Pinpoint the cell where the given text exists, returning its (x, y) midpoint coordinate. 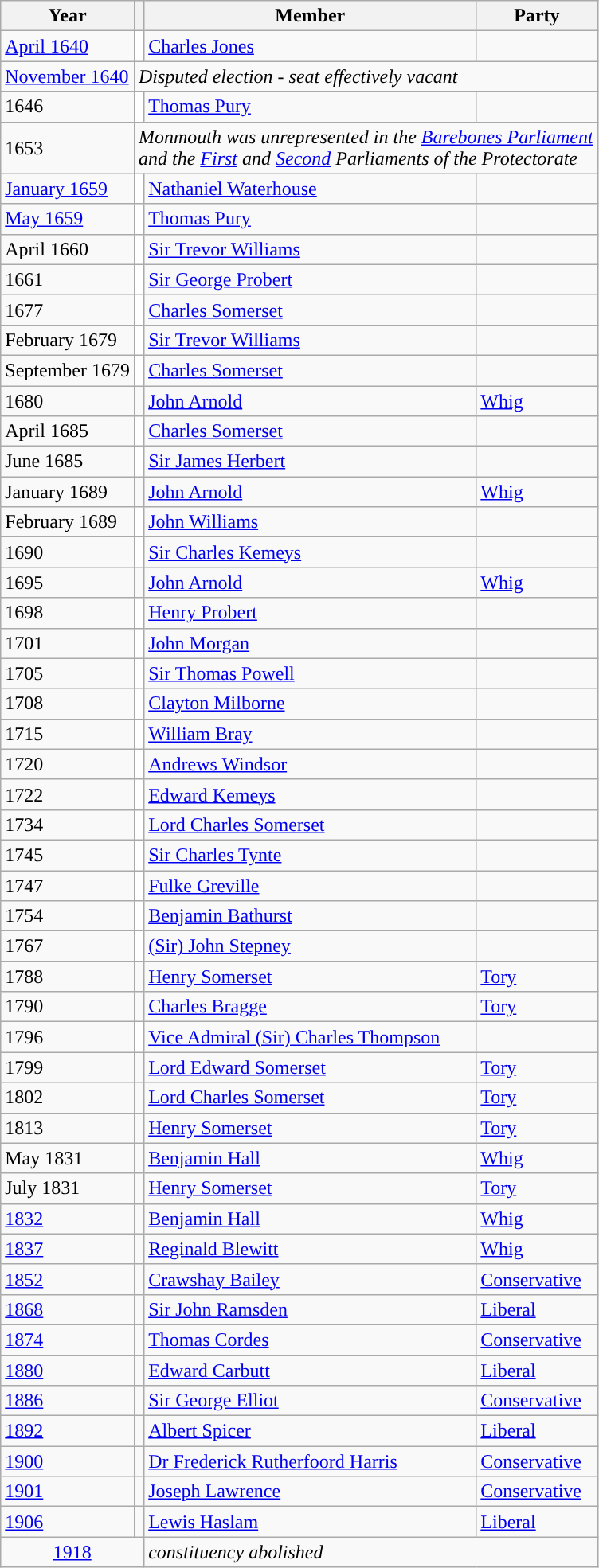
1868 (68, 1309)
Monmouth was unrepresented in the Barebones Parliament and the First and Second Parliaments of the Protectorate (366, 148)
Clayton Milborne (311, 704)
Member (311, 16)
September 1679 (68, 370)
1734 (68, 825)
1832 (68, 1219)
1900 (68, 1461)
Joseph Lawrence (311, 1492)
February 1679 (68, 340)
1661 (68, 279)
Year (68, 16)
1705 (68, 673)
Edward Kemeys (311, 794)
1796 (68, 1037)
Vice Admiral (Sir) Charles Thompson (311, 1037)
1892 (68, 1431)
1767 (68, 946)
1653 (68, 148)
1690 (68, 552)
Andrews Windsor (311, 764)
May 1659 (68, 219)
1874 (68, 1340)
April 1660 (68, 249)
1906 (68, 1522)
1720 (68, 764)
1754 (68, 916)
1698 (68, 613)
1901 (68, 1492)
Lewis Haslam (311, 1522)
Edward Carbutt (311, 1370)
1747 (68, 886)
Sir John Ramsden (311, 1309)
1680 (68, 400)
1790 (68, 1007)
Sir Thomas Powell (311, 673)
Sir Charles Tynte (311, 855)
June 1685 (68, 462)
constituency abolished (371, 1552)
1701 (68, 643)
Crawshay Bailey (311, 1279)
Sir George Probert (311, 279)
Henry Probert (311, 613)
Reginald Blewitt (311, 1249)
1886 (68, 1401)
Nathaniel Waterhouse (311, 189)
1799 (68, 1067)
Lord Edward Somerset (311, 1067)
February 1689 (68, 522)
April 1640 (68, 46)
1715 (68, 734)
Charles Jones (311, 46)
Sir George Elliot (311, 1401)
1802 (68, 1098)
Fulke Greville (311, 886)
Benjamin Bathurst (311, 916)
John Morgan (311, 643)
1677 (68, 310)
1695 (68, 583)
1918 (72, 1552)
1722 (68, 794)
1880 (68, 1370)
1745 (68, 855)
William Bray (311, 734)
Sir Charles Kemeys (311, 552)
John Williams (311, 522)
Dr Frederick Rutherfoord Harris (311, 1461)
1646 (68, 107)
January 1659 (68, 189)
Charles Bragge (311, 1007)
Disputed election - seat effectively vacant (366, 76)
Sir James Herbert (311, 462)
July 1831 (68, 1188)
Thomas Cordes (311, 1340)
1788 (68, 977)
November 1640 (68, 76)
April 1685 (68, 431)
May 1831 (68, 1158)
January 1689 (68, 492)
1708 (68, 704)
Albert Spicer (311, 1431)
1837 (68, 1249)
1852 (68, 1279)
1813 (68, 1128)
(Sir) John Stepney (311, 946)
Party (537, 16)
